Identify which cell holds the provided text, then report its [x, y] central coordinate. 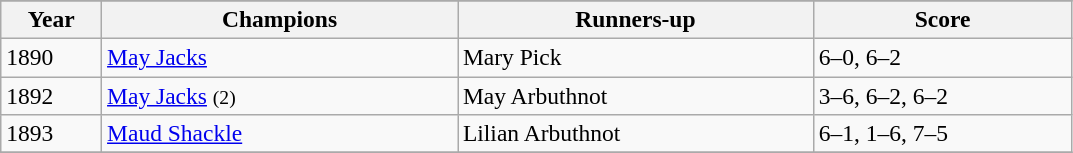
May Arbuthnot [636, 95]
Maud Shackle [280, 133]
Champions [280, 19]
3–6, 6–2, 6–2 [942, 95]
1893 [52, 133]
Year [52, 19]
Score [942, 19]
Mary Pick [636, 57]
1892 [52, 95]
Lilian Arbuthnot [636, 133]
May Jacks (2) [280, 95]
1890 [52, 57]
6–1, 1–6, 7–5 [942, 133]
May Jacks [280, 57]
6–0, 6–2 [942, 57]
Runners-up [636, 19]
